Scan for the cell matching the given text and deliver its (x, y) coordinate at center. 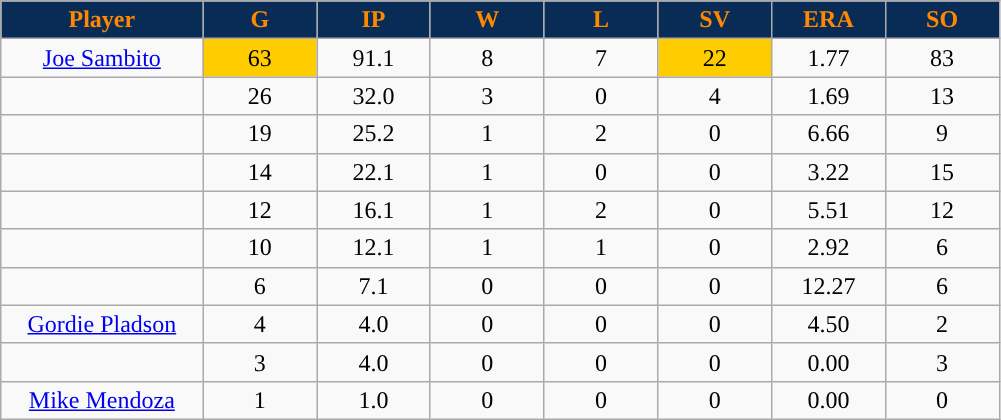
1.0 (374, 400)
9 (942, 134)
Joe Sambito (102, 58)
16.1 (374, 210)
12.1 (374, 248)
83 (942, 58)
26 (260, 96)
14 (260, 172)
22 (715, 58)
SV (715, 20)
3.22 (829, 172)
W (487, 20)
Player (102, 20)
SO (942, 20)
Gordie Pladson (102, 324)
32.0 (374, 96)
15 (942, 172)
7 (601, 58)
IP (374, 20)
G (260, 20)
25.2 (374, 134)
91.1 (374, 58)
1.77 (829, 58)
13 (942, 96)
7.1 (374, 286)
6.66 (829, 134)
12.27 (829, 286)
1.69 (829, 96)
10 (260, 248)
L (601, 20)
ERA (829, 20)
Mike Mendoza (102, 400)
8 (487, 58)
22.1 (374, 172)
4.50 (829, 324)
2.92 (829, 248)
63 (260, 58)
5.51 (829, 210)
19 (260, 134)
